Extract the [X, Y] coordinate from the center of the cell holding the provided text.  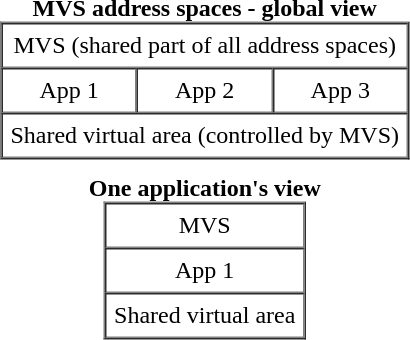
App 3 [340, 90]
MVS [204, 226]
MVS (shared part of all address spaces) [204, 46]
Shared virtual area [204, 316]
Shared virtual area (controlled by MVS) [204, 136]
App 2 [204, 90]
